Scan for the cell matching the given text and deliver its (X, Y) coordinate at center. 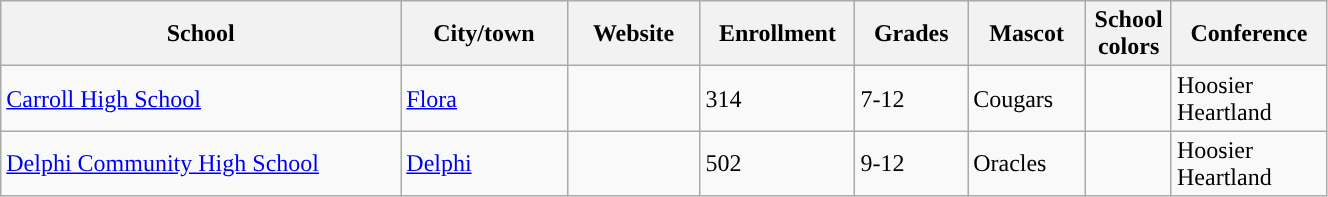
City/town (484, 34)
Oracles (1027, 164)
Grades (912, 34)
Delphi Community High School (201, 164)
Carroll High School (201, 98)
502 (778, 164)
9-12 (912, 164)
Mascot (1027, 34)
Delphi (484, 164)
7-12 (912, 98)
School (201, 34)
School colors (1129, 34)
Enrollment (778, 34)
Conference (1248, 34)
Website (634, 34)
Cougars (1027, 98)
Flora (484, 98)
314 (778, 98)
